Extract the [x, y] coordinate from the center of the cell holding the provided text.  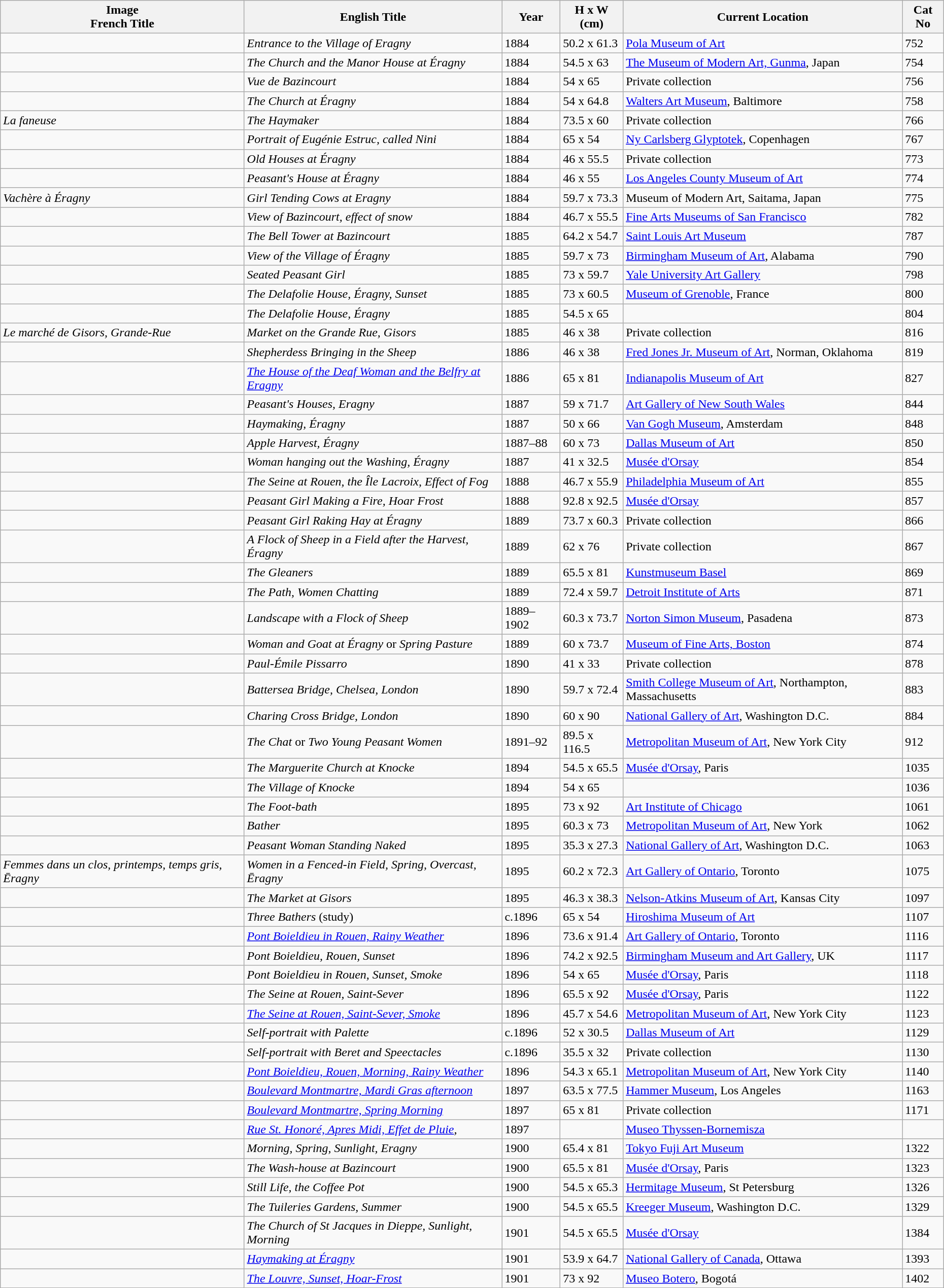
816 [923, 333]
Philadelphia Museum of Art [763, 481]
754 [923, 62]
Women in a Fenced-in Field, Spring, Overcast, Ēragny [373, 872]
Femmes dans un clos, printemps, temps gris, Ēragny [122, 872]
60 x 73.7 [592, 644]
Cat No [923, 17]
Rue St. Honoré, Apres Midi, Effet de Pluie, [373, 1129]
50 x 66 [592, 424]
The Church and the Manor House at Éragny [373, 62]
The Museum of Modern Art, Gunma, Japan [763, 62]
1035 [923, 768]
The Market at Gisors [373, 897]
74.2 x 92.5 [592, 955]
54.5 x 65 [592, 314]
National Gallery of Canada, Ottawa [763, 1259]
59.7 x 73 [592, 255]
798 [923, 275]
Vachère à Éragny [122, 197]
Los Angeles County Museum of Art [763, 178]
Kunstmuseum Basel [763, 572]
Norton Simon Museum, Pasadena [763, 618]
73 x 60.5 [592, 294]
Woman hanging out the Washing, Éragny [373, 462]
1036 [923, 787]
Saint Louis Art Museum [763, 236]
1117 [923, 955]
869 [923, 572]
Le marché de Gisors, Grande-Rue [122, 333]
59 x 71.7 [592, 404]
Pont Boieldieu, Rouen, Morning, Rainy Weather [373, 1071]
Peasant Woman Standing Naked [373, 845]
72.4 x 59.7 [592, 592]
1887–88 [531, 443]
The Village of Knocke [373, 787]
883 [923, 690]
Pola Museum of Art [763, 43]
1323 [923, 1168]
1063 [923, 845]
60.3 x 73.7 [592, 618]
59.7 x 73.3 [592, 197]
Peasant's House at Éragny [373, 178]
1326 [923, 1187]
Yale University Art Gallery [763, 275]
774 [923, 178]
46 x 55 [592, 178]
804 [923, 314]
La faneuse [122, 120]
Pont Boieldieu in Rouen, Rainy Weather [373, 936]
35.5 x 32 [592, 1052]
The Seine at Rouen, the Île Lacroix, Effect of Fog [373, 481]
854 [923, 462]
View of the Village of Éragny [373, 255]
855 [923, 481]
1107 [923, 917]
73.5 x 60 [592, 120]
Morning, Spring, Sunlight, Eragny [373, 1148]
Birmingham Museum of Art, Alabama [763, 255]
Hiroshima Museum of Art [763, 917]
60 x 90 [592, 716]
59.7 x 72.4 [592, 690]
ImageFrench Title [122, 17]
The Louvre, Sunset, Hoar-Frost [373, 1278]
41 x 33 [592, 664]
Fine Arts Museums of San Francisco [763, 217]
1329 [923, 1206]
52 x 30.5 [592, 1033]
65.4 x 81 [592, 1148]
54.5 x 65.3 [592, 1187]
The Gleaners [373, 572]
767 [923, 140]
60.2 x 72.3 [592, 872]
1384 [923, 1233]
Pont Boieldieu in Rouen, Sunset, Smoke [373, 975]
1402 [923, 1278]
73.7 x 60.3 [592, 520]
1393 [923, 1259]
Boulevard Montmartre, Spring Morning [373, 1110]
73.6 x 91.4 [592, 936]
Paul-Émile Pissarro [373, 664]
790 [923, 255]
Art Institute of Chicago [763, 807]
English Title [373, 17]
Portrait of Eugénie Estruc, called Nini [373, 140]
Self-portrait with Beret and Speectacles [373, 1052]
1163 [923, 1091]
The Church of St Jacques in Dieppe, Sunlight, Morning [373, 1233]
787 [923, 236]
Fred Jones Jr. Museum of Art, Norman, Oklahoma [763, 352]
Landscape with a Flock of Sheep [373, 618]
Seated Peasant Girl [373, 275]
857 [923, 501]
1075 [923, 872]
878 [923, 664]
The Wash-house at Bazincourt [373, 1168]
Old Houses at Éragny [373, 159]
92.8 x 92.5 [592, 501]
Birmingham Museum and Art Gallery, UK [763, 955]
Peasant Girl Making a Fire, Hoar Frost [373, 501]
1889–1902 [531, 618]
The Seine at Rouen, Saint-Sever [373, 994]
Detroit Institute of Arts [763, 592]
1322 [923, 1148]
Year [531, 17]
1123 [923, 1014]
53.9 x 64.7 [592, 1259]
1116 [923, 936]
46 x 55.5 [592, 159]
Hammer Museum, Los Angeles [763, 1091]
1061 [923, 807]
Charing Cross Bridge, London [373, 716]
The Marguerite Church at Knocke [373, 768]
775 [923, 197]
60 x 73 [592, 443]
848 [923, 424]
Smith College Museum of Art, Northampton, Massachusetts [763, 690]
Walters Art Museum, Baltimore [763, 101]
1130 [923, 1052]
Peasant's Houses, Eragny [373, 404]
1891–92 [531, 742]
Three Bathers (study) [373, 917]
Ny Carlsberg Glyptotek, Copenhagen [763, 140]
752 [923, 43]
50.2 x 61.3 [592, 43]
Museum of Modern Art, Saitama, Japan [763, 197]
The Path, Women Chatting [373, 592]
54.3 x 65.1 [592, 1071]
Vue de Bazincourt [373, 82]
Current Location [763, 17]
1129 [923, 1033]
The Haymaker [373, 120]
819 [923, 352]
1122 [923, 994]
46.7 x 55.5 [592, 217]
Haymaking, Éragny [373, 424]
46.7 x 55.9 [592, 481]
The Bell Tower at Bazincourt [373, 236]
Van Gogh Museum, Amsterdam [763, 424]
45.7 x 54.6 [592, 1014]
View of Bazincourt, effect of snow [373, 217]
Kreeger Museum, Washington D.C. [763, 1206]
1118 [923, 975]
Museo Botero, Bogotá [763, 1278]
758 [923, 101]
867 [923, 546]
Market on the Grande Rue, Gisors [373, 333]
Still Life, the Coffee Pot [373, 1187]
Hermitage Museum, St Petersburg [763, 1187]
The Seine at Rouen, Saint-Sever, Smoke [373, 1014]
The Chat or Two Young Peasant Women [373, 742]
766 [923, 120]
Bather [373, 826]
65.5 x 92 [592, 994]
46.3 x 38.3 [592, 897]
Metropolitan Museum of Art, New York [763, 826]
The Delafolie House, Éragny, Sunset [373, 294]
1171 [923, 1110]
60.3 x 73 [592, 826]
35.3 x 27.3 [592, 845]
63.5 x 77.5 [592, 1091]
Museo Thyssen-Bornemisza [763, 1129]
54 x 64.8 [592, 101]
Apple Harvest, Éragny [373, 443]
41 x 32.5 [592, 462]
The Tuileries Gardens, Summer [373, 1206]
89.5 x 116.5 [592, 742]
H x W (cm) [592, 17]
782 [923, 217]
Museum of Fine Arts, Boston [763, 644]
The House of the Deaf Woman and the Belfry at Eragny [373, 378]
Peasant Girl Raking Hay at Éragny [373, 520]
Battersea Bridge, Chelsea, London [373, 690]
Haymaking at Éragny [373, 1259]
64.2 x 54.7 [592, 236]
The Delafolie House, Éragny [373, 314]
Boulevard Montmartre, Mardi Gras afternoon [373, 1091]
Pont Boieldieu, Rouen, Sunset [373, 955]
800 [923, 294]
827 [923, 378]
Self-portrait with Palette [373, 1033]
54.5 x 63 [592, 62]
871 [923, 592]
Entrance to the Village of Eragny [373, 43]
873 [923, 618]
62 x 76 [592, 546]
A Flock of Sheep in a Field after the Harvest, Éragny [373, 546]
844 [923, 404]
Shepherdess Bringing in the Sheep [373, 352]
Woman and Goat at Éragny or Spring Pasture [373, 644]
Nelson-Atkins Museum of Art, Kansas City [763, 897]
73 x 59.7 [592, 275]
874 [923, 644]
Indianapolis Museum of Art [763, 378]
Art Gallery of New South Wales [763, 404]
Tokyo Fuji Art Museum [763, 1148]
866 [923, 520]
The Foot-bath [373, 807]
912 [923, 742]
1140 [923, 1071]
1062 [923, 826]
884 [923, 716]
The Church at Éragny [373, 101]
Museum of Grenoble, France [763, 294]
850 [923, 443]
756 [923, 82]
773 [923, 159]
1097 [923, 897]
Girl Tending Cows at Eragny [373, 197]
